Capture the cell that displays the provided text and extract its [x, y] central coordinate. 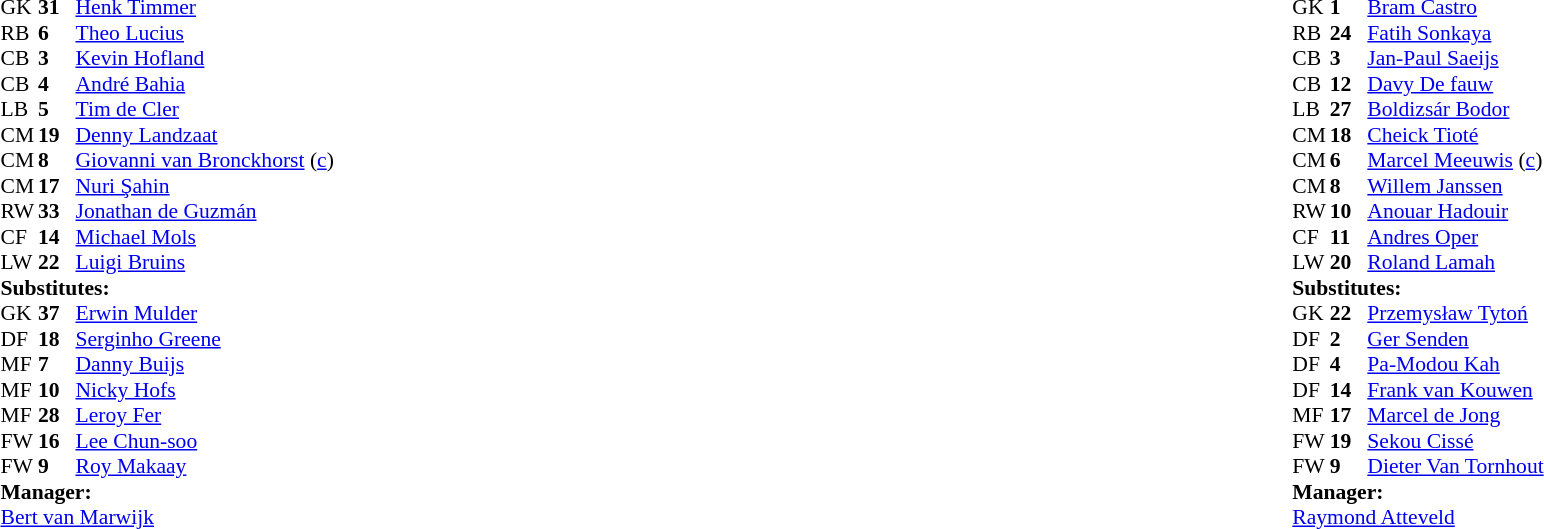
Davy De fauw [1455, 84]
Przemysław Tytoń [1455, 313]
11 [1349, 237]
37 [57, 313]
Jonathan de Guzmán [205, 211]
Nuri Şahin [205, 186]
24 [1349, 33]
7 [57, 365]
Sekou Cissé [1455, 441]
Nicky Hofs [205, 390]
Theo Lucius [205, 33]
Marcel de Jong [1455, 415]
Lee Chun-soo [205, 441]
27 [1349, 109]
Willem Janssen [1455, 186]
Erwin Mulder [205, 313]
28 [57, 415]
Frank van Kouwen [1455, 390]
2 [1349, 339]
Michael Mols [205, 237]
Boldizsár Bodor [1455, 109]
Fatih Sonkaya [1455, 33]
Marcel Meeuwis (c) [1455, 161]
Anouar Hadouir [1455, 211]
Andres Oper [1455, 237]
Luigi Bruins [205, 263]
Pa-Modou Kah [1455, 365]
5 [57, 109]
33 [57, 211]
16 [57, 441]
Ger Senden [1455, 339]
Roy Makaay [205, 467]
Danny Buijs [205, 365]
Tim de Cler [205, 109]
20 [1349, 263]
12 [1349, 84]
Cheick Tioté [1455, 135]
Roland Lamah [1455, 263]
Jan-Paul Saeijs [1455, 59]
Kevin Hofland [205, 59]
André Bahia [205, 84]
Dieter Van Tornhout [1455, 467]
Denny Landzaat [205, 135]
Serginho Greene [205, 339]
Leroy Fer [205, 415]
Giovanni van Bronckhorst (c) [205, 161]
